Find where the given text appears and provide that cell's center as [X, Y] coordinate. 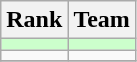
Team [102, 20]
Rank [34, 20]
